Scan for the cell matching the given text and deliver its (X, Y) coordinate at center. 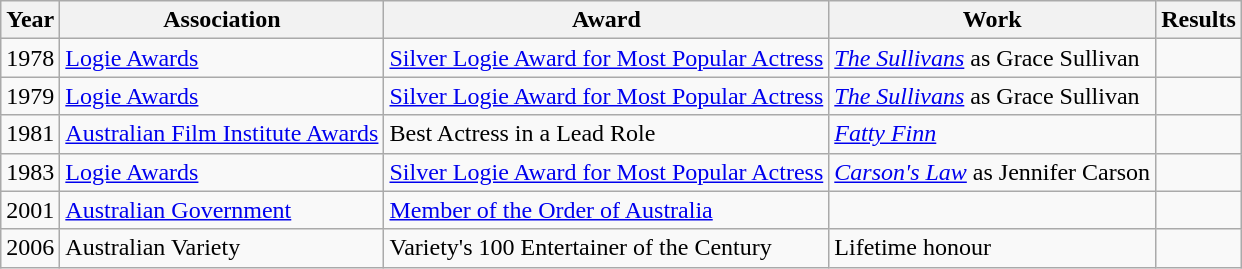
Australian Government (222, 210)
1978 (30, 58)
1981 (30, 134)
1979 (30, 96)
Best Actress in a Lead Role (606, 134)
Fatty Finn (992, 134)
Variety's 100 Entertainer of the Century (606, 248)
Australian Variety (222, 248)
Lifetime honour (992, 248)
Association (222, 20)
Carson's Law as Jennifer Carson (992, 172)
Member of the Order of Australia (606, 210)
2006 (30, 248)
Year (30, 20)
2001 (30, 210)
Results (1199, 20)
Australian Film Institute Awards (222, 134)
Work (992, 20)
1983 (30, 172)
Award (606, 20)
